Return [X, Y] of the center of cell containing provided text 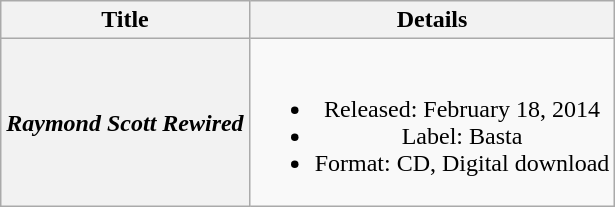
Details [432, 20]
Raymond Scott Rewired [125, 122]
Title [125, 20]
Released: February 18, 2014Label: BastaFormat: CD, Digital download [432, 122]
